Locate the cell with the specified text and output its [X, Y] center coordinate. 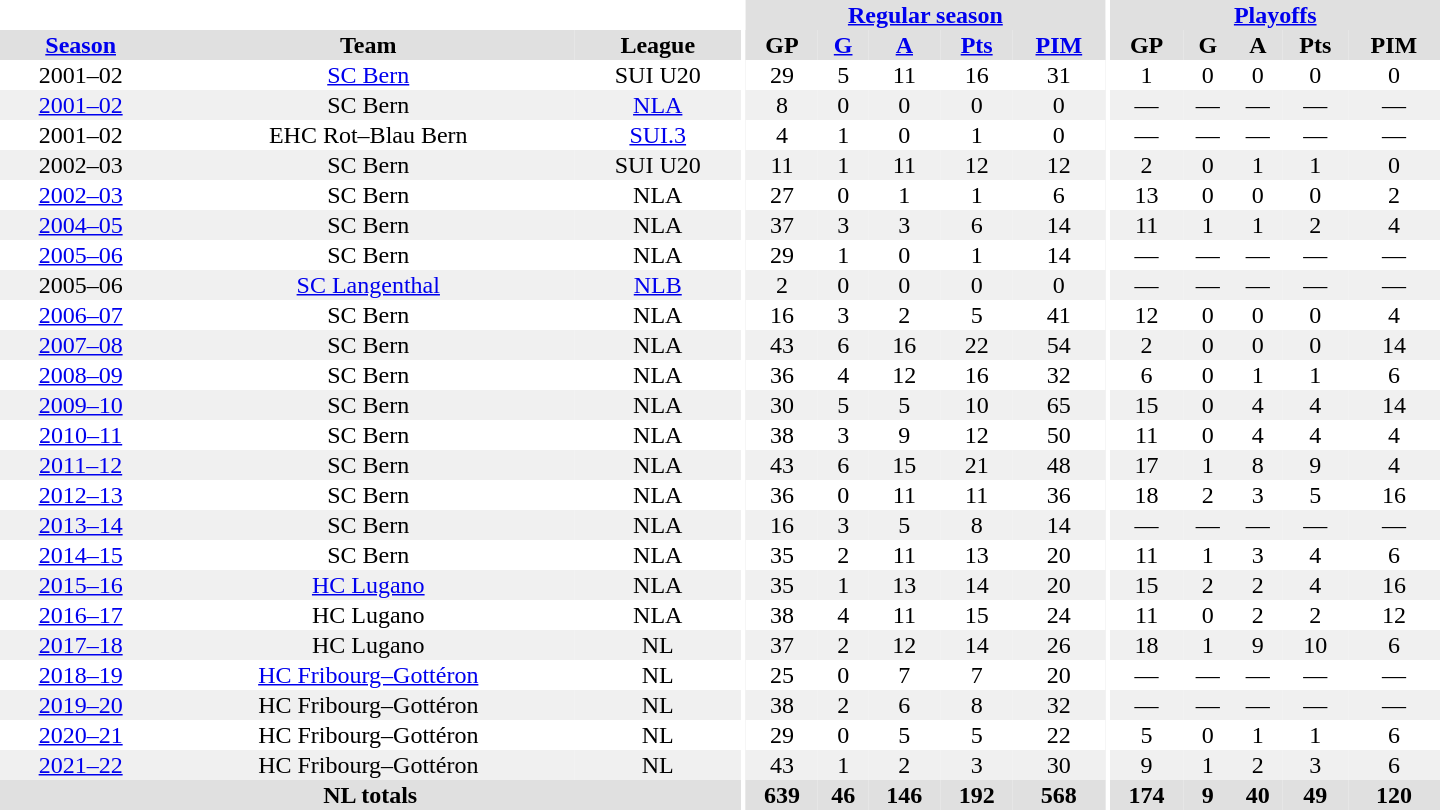
27 [782, 195]
2004–05 [80, 225]
46 [843, 795]
2018–19 [80, 675]
568 [1059, 795]
24 [1059, 615]
146 [904, 795]
NL totals [370, 795]
NLB [658, 285]
54 [1059, 345]
2021–22 [80, 765]
120 [1394, 795]
2011–12 [80, 465]
49 [1316, 795]
50 [1059, 435]
SUI.3 [658, 135]
SC Langenthal [368, 285]
Team [368, 45]
174 [1146, 795]
2019–20 [80, 705]
40 [1258, 795]
192 [976, 795]
41 [1059, 315]
2016–17 [80, 615]
65 [1059, 405]
26 [1059, 645]
2017–18 [80, 645]
Playoffs [1275, 15]
2010–11 [80, 435]
EHC Rot–Blau Bern [368, 135]
2012–13 [80, 495]
2014–15 [80, 555]
2008–09 [80, 375]
21 [976, 465]
2013–14 [80, 525]
17 [1146, 465]
Regular season [926, 15]
2007–08 [80, 345]
League [658, 45]
25 [782, 675]
2020–21 [80, 735]
48 [1059, 465]
Season [80, 45]
2015–16 [80, 585]
2009–10 [80, 405]
639 [782, 795]
31 [1059, 75]
2006–07 [80, 315]
